Determine the [X, Y] coordinate at the center of the cell enclosing the given text.  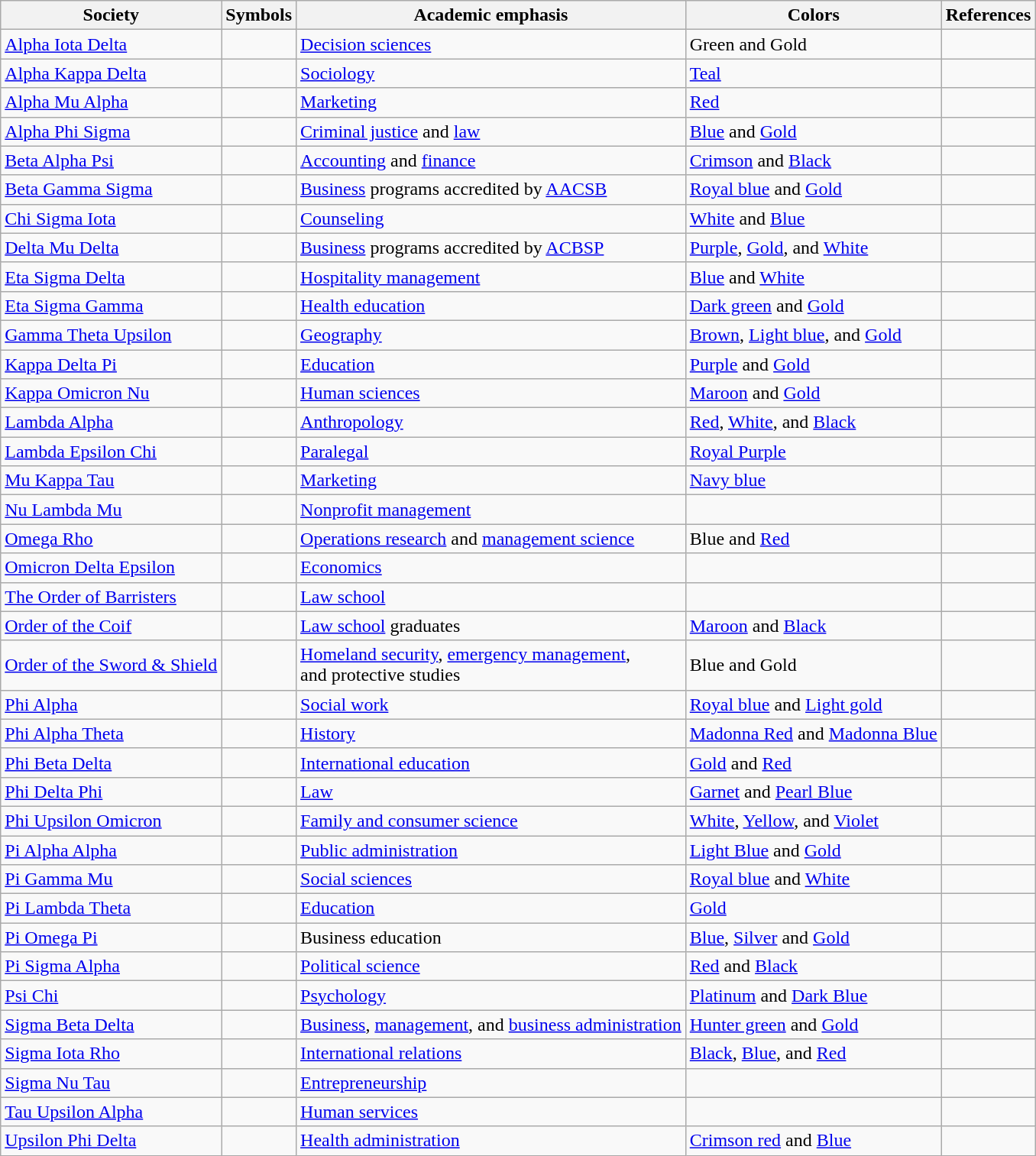
Royal blue and Gold [813, 189]
Phi Delta Phi [112, 792]
Sigma Iota Rho [112, 1054]
Royal blue and White [813, 879]
Sigma Beta Delta [112, 1025]
Chi Sigma Iota [112, 219]
Blue, Silver and Gold [813, 937]
Human services [491, 1112]
Purple, Gold, and White [813, 248]
Red [813, 102]
Law [491, 792]
Eta Sigma Delta [112, 277]
Green and Gold [813, 44]
Alpha Iota Delta [112, 44]
Hunter green and Gold [813, 1025]
Hospitality management [491, 277]
Brown, Light blue, and Gold [813, 335]
Order of the Coif [112, 626]
Business, management, and business administration [491, 1025]
Red, White, and Black [813, 423]
Criminal justice and law [491, 131]
Business programs accredited by AACSB [491, 189]
Mu Kappa Tau [112, 481]
Royal blue and Light gold [813, 704]
Symbols [259, 15]
Society [112, 15]
Maroon and Black [813, 626]
Lambda Epsilon Chi [112, 452]
Nonprofit management [491, 510]
Sigma Nu Tau [112, 1083]
Homeland security, emergency management,and protective studies [491, 665]
Kappa Omicron Nu [112, 393]
Blue and Red [813, 539]
Red and Black [813, 967]
Family and consumer science [491, 821]
International relations [491, 1054]
Platinum and Dark Blue [813, 996]
Royal Purple [813, 452]
Blue and White [813, 277]
Phi Upsilon Omicron [112, 821]
Pi Gamma Mu [112, 879]
Delta Mu Delta [112, 248]
Dark green and Gold [813, 306]
White, Yellow, and Violet [813, 821]
Human sciences [491, 393]
Law school graduates [491, 626]
Operations research and management science [491, 539]
Black, Blue, and Red [813, 1054]
Psychology [491, 996]
White and Blue [813, 219]
International education [491, 763]
Business programs accredited by ACBSP [491, 248]
Maroon and Gold [813, 393]
Navy blue [813, 481]
Alpha Mu Alpha [112, 102]
Health education [491, 306]
Pi Alpha Alpha [112, 850]
Paralegal [491, 452]
Pi Sigma Alpha [112, 967]
Crimson red and Blue [813, 1141]
Decision sciences [491, 44]
Law school [491, 597]
Order of the Sword & Shield [112, 665]
Gold and Red [813, 763]
Sociology [491, 73]
Purple and Gold [813, 364]
Accounting and finance [491, 160]
Upsilon Phi Delta [112, 1141]
Phi Alpha [112, 704]
References [989, 15]
The Order of Barristers [112, 597]
Colors [813, 15]
Alpha Kappa Delta [112, 73]
Economics [491, 568]
Pi Lambda Theta [112, 908]
Crimson and Black [813, 160]
Omicron Delta Epsilon [112, 568]
Health administration [491, 1141]
Alpha Phi Sigma [112, 131]
Gamma Theta Upsilon [112, 335]
Nu Lambda Mu [112, 510]
Garnet and Pearl Blue [813, 792]
Tau Upsilon Alpha [112, 1112]
Social work [491, 704]
Phi Beta Delta [112, 763]
Madonna Red and Madonna Blue [813, 733]
Teal [813, 73]
Light Blue and Gold [813, 850]
Lambda Alpha [112, 423]
Phi Alpha Theta [112, 733]
Academic emphasis [491, 15]
Public administration [491, 850]
Gold [813, 908]
Psi Chi [112, 996]
Anthropology [491, 423]
Entrepreneurship [491, 1083]
Counseling [491, 219]
Pi Omega Pi [112, 937]
Geography [491, 335]
Social sciences [491, 879]
Political science [491, 967]
History [491, 733]
Kappa Delta Pi [112, 364]
Eta Sigma Gamma [112, 306]
Beta Alpha Psi [112, 160]
Business education [491, 937]
Omega Rho [112, 539]
Beta Gamma Sigma [112, 189]
